Detect which cell encompasses the target text, then output its (x, y) center coordinate. 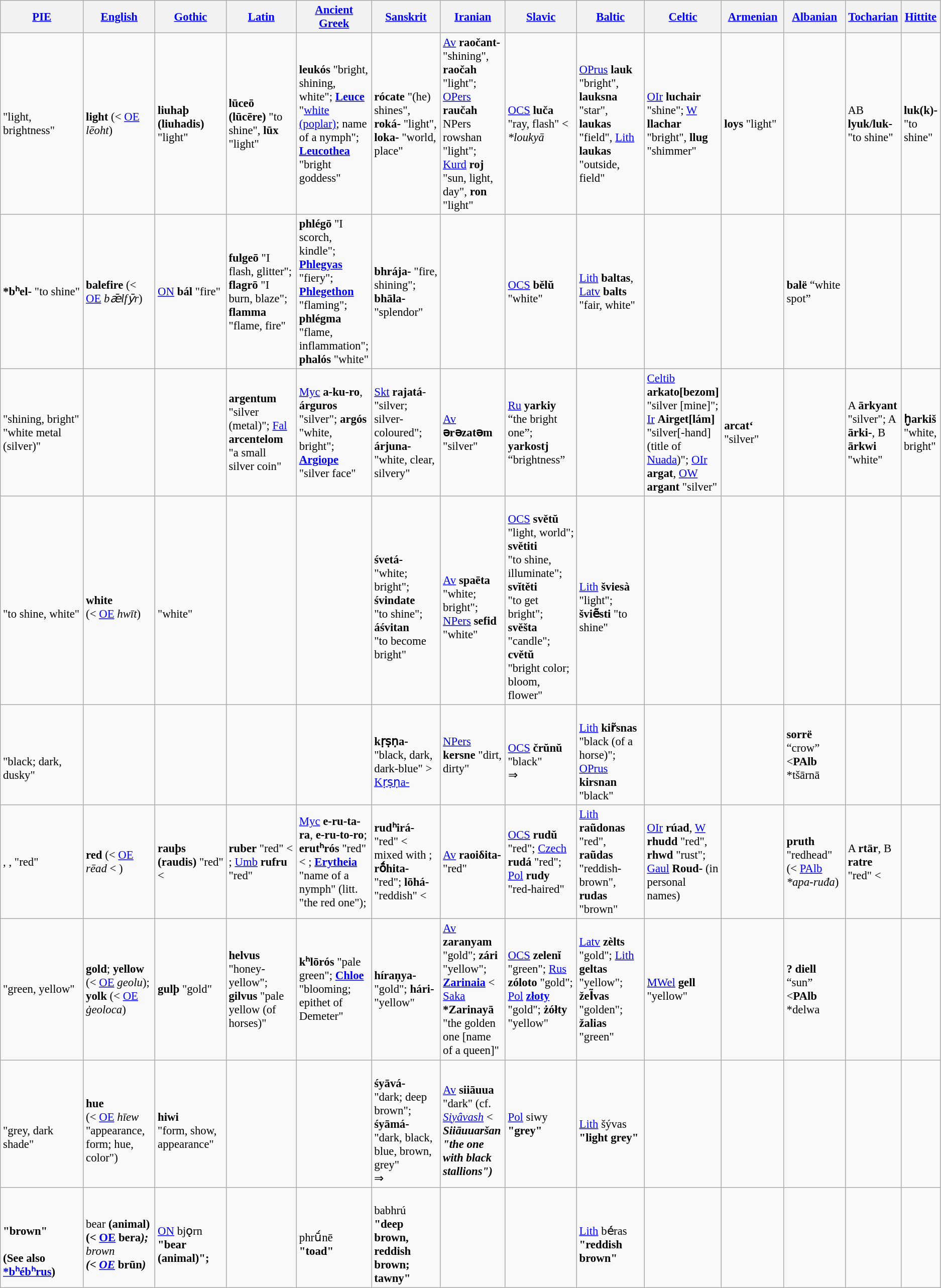
OCS zelenĭ "green"; Rus zóloto "gold"; Pol złoty "gold"; żółty "yellow" (541, 989)
OCS bělŭ "white" (541, 292)
"light, brightness" (42, 124)
Slavic (541, 17)
Av raoiδita- "red" (473, 863)
babhrú "deep brown, reddish brown; tawny" (406, 1237)
hiwi "form, show, appearance" (191, 1124)
Av zaranyam "gold"; zári "yellow"; Zarinaia < Saka *Zarinayā "the golden one [name of a queen]" (473, 989)
kṛṣṇa- "black, dark, dark-blue" > Kṛṣṇa- (406, 755)
kʰlōrós "pale green"; Chloe "blooming; epithet of Demeter" (333, 989)
rauþs (raudis) "red" < (191, 863)
OPrus lauk "bright", lauksna "star", laukas "field", Lith laukas "outside, field" (611, 124)
*bʰel- "to shine" (42, 292)
Albanian (814, 17)
Latv zèlts "gold"; Lith geltas "yellow"; žel̃vas "golden"; žalias "green" (611, 989)
phlégō "I scorch, kindle"; Phlegyas "fiery"; Phlegethon "flaming";phlégma "flame, inflammation"; phalós "white" (333, 292)
Ancient Greek (333, 17)
Iranian (473, 17)
ḫarkiš "white, bright" (921, 433)
OCS rudŭ "red"; Czech rudá "red"; Pol rudy "red-haired" (541, 863)
arcat‘ "silver" (753, 433)
Lith bė́ras "reddish brown" (611, 1237)
argentum "silver (metal)"; Fal arcentelom "a small silver coin" (261, 433)
OCS luča "ray, flash" < *loukyā (541, 124)
lūceō (lūcēre) "to shine", lūx "light" (261, 124)
English (120, 17)
balë “white spot” (814, 292)
Av raočant- "shining", raočah "light"; OPers raučahNPers rowshan "light"; Kurd roj "sun, light, day", ron "light" (473, 124)
ruber "red" < ; Umb rufru "red" (261, 863)
fulgeō "I flash, glitter"; flagrō "I burn, blaze";flamma "flame, fire" (261, 292)
Latin (261, 17)
Armenian (753, 17)
Tocharian (873, 17)
sorrë “crow” <PAlb *tšārnā (814, 755)
Hittite (921, 17)
Lith šviesà "light"; šviẽsti "to shine" (611, 601)
hue (< OE hīew "appearance, form; hue, color") (120, 1124)
Lith kir̃snas "black (of a horse)"; OPrus kirsnan "black" (611, 755)
AB lyuk/luk- "to shine" (873, 124)
leukós "bright, shining, white"; Leuce "white (poplar); name of a nymph"; Leucothea "bright goddess" (333, 124)
? diell “sun” <PAlb *delwa (814, 989)
helvus "honey-yellow"; gilvus "pale yellow (of horses)" (261, 989)
Lith raũdonas "red", raũdas "reddish-brown", rudas "brown" (611, 863)
pruth "redhead" (< PAlb *apa-ruđa) (814, 863)
rudʰirá- "red" < mixed with ; rṓhita- "red"; lōhá- "reddish" < (406, 863)
híraņya- "gold"; hári- "yellow" (406, 989)
Ru yarkiy “the bright one”; yarkostj “brightness” (541, 433)
Skt rajatá- "silver; silver-coloured"; árjuna- "white, clear, silvery" (406, 433)
Av ərəzatəm "silver" (473, 433)
Myc e-ru-ta-ra, e-ru-to-ro; erutʰrós "red" < ; Erytheia "name of a nymph" (litt. "the red one"); (333, 863)
Celtib arkato[bezom] "silver [mine]"; Ir Airget[lám] "silver[-hand] (title of Nuada)"; OIr argat, OW argant "silver" (683, 433)
white (< OE hwīt) (120, 601)
Celtic (683, 17)
Av siiāuua "dark" (cf. Siyâvash < Siiāuuaršan "the one with black stallions") (473, 1124)
, , "red" (42, 863)
A rtär, B ratre "red" < (873, 863)
ON bjǫrn "bear (animal)"; (191, 1237)
Lith baltas, Latv balts "fair, white" (611, 292)
red (< OE rēad < ) (120, 863)
OIr luchair "shine"; W llachar "bright", llug "shimmer" (683, 124)
PIE (42, 17)
MWel gell "yellow" (683, 989)
A ārkyant "silver"; A ārki-, B ārkwi "white" (873, 433)
"brown" (See also *bʰébʰrus) (42, 1237)
"to shine, white" (42, 601)
Baltic (611, 17)
phrū́nē "toad" (333, 1237)
Pol siwy "grey" (541, 1124)
"shining, bright" "white metal (silver)" (42, 433)
OIr rúad, W rhudd "red", rhwd "rust"; Gaul Roud- (in personal names) (683, 863)
bear (animal) (< OE bera); brown (< OE brūn) (120, 1237)
"grey, dark shade" (42, 1124)
bhrája- "fire, shining"; bhāla- "splendor" (406, 292)
śvetá- "white; bright"; śvindate "to shine"; áśvitan "to become bright" (406, 601)
"green, yellow" (42, 989)
Av spaēta "white; bright"; NPers sefid "white" (473, 601)
OCS světŭ "light, world"; světiti "to shine, illuminate"; svĭtěti "to get bright"; svěšta "candle"; cvětŭ "bright color; bloom, flower" (541, 601)
luk(k)- "to shine" (921, 124)
rócate "(he) shines", roká- "light", loka- "world, place" (406, 124)
NPers kersne "dirt, dirty" (473, 755)
Sanskrit (406, 17)
ON bál "fire" (191, 292)
"black; dark, dusky" (42, 755)
Lith šývas "light grey" (611, 1124)
śyāvá- "dark; deep brown"; śyāmá- "dark, black, blue, brown, grey" ⇒ (406, 1124)
OCS črŭnŭ "black"⇒ (541, 755)
light (< OE lēoht) (120, 124)
gold; yellow (< OE geolu); yolk (< OE ġeoloca) (120, 989)
gulþ "gold" (191, 989)
Myc a-ku-ro, árguros "silver"; argós "white, bright"; Argiope "silver face" (333, 433)
Gothic (191, 17)
liuhaþ (liuhadis) "light" (191, 124)
balefire (< OE bǣlfȳr) (120, 292)
loys "light" (753, 124)
"white" (191, 601)
